Identify which cell holds the provided text, then report its [x, y] central coordinate. 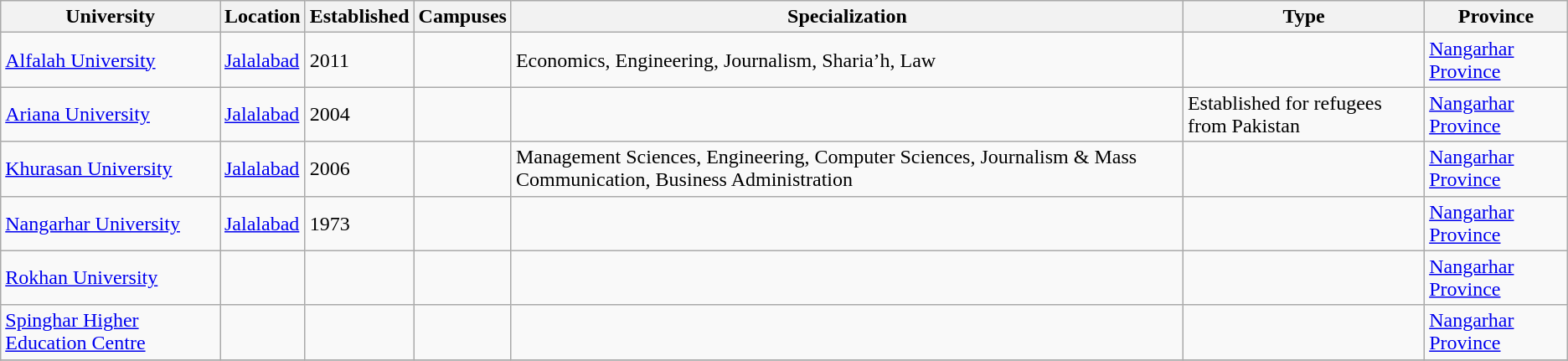
Type [1303, 17]
Campuses [462, 17]
Nangarhar University [111, 223]
Economics, Engineering, Journalism, Sharia’h, Law [847, 60]
Alfalah University [111, 60]
Ariana University [111, 114]
1973 [359, 223]
Spinghar Higher Education Centre [111, 332]
2006 [359, 169]
2004 [359, 114]
Location [262, 17]
Province [1496, 17]
Rokhan University [111, 278]
Established for refugees from Pakistan [1303, 114]
University [111, 17]
Khurasan University [111, 169]
Management Sciences, Engineering, Computer Sciences, Journalism & Mass Communication, Business Administration [847, 169]
Established [359, 17]
Specialization [847, 17]
2011 [359, 60]
